Detect which cell encompasses the target text, then output its [x, y] center coordinate. 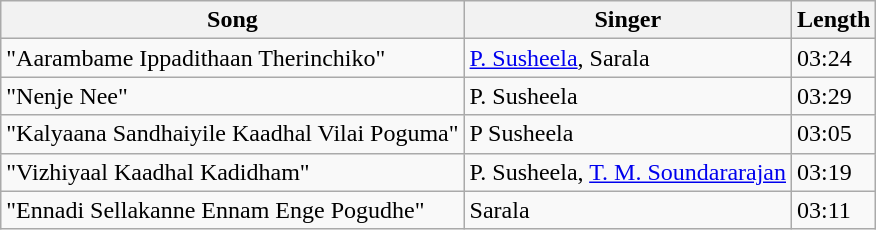
Song [232, 20]
03:19 [834, 172]
03:11 [834, 210]
Singer [628, 20]
Sarala [628, 210]
"Aarambame Ippadithaan Therinchiko" [232, 58]
P. Susheela [628, 96]
"Vizhiyaal Kaadhal Kadidham" [232, 172]
P. Susheela, T. M. Soundararajan [628, 172]
P. Susheela, Sarala [628, 58]
"Nenje Nee" [232, 96]
Length [834, 20]
03:29 [834, 96]
"Kalyaana Sandhaiyile Kaadhal Vilai Poguma" [232, 134]
03:24 [834, 58]
"Ennadi Sellakanne Ennam Enge Pogudhe" [232, 210]
03:05 [834, 134]
P Susheela [628, 134]
